Output the (X, Y) coordinate of the center of the cell containing the given text.  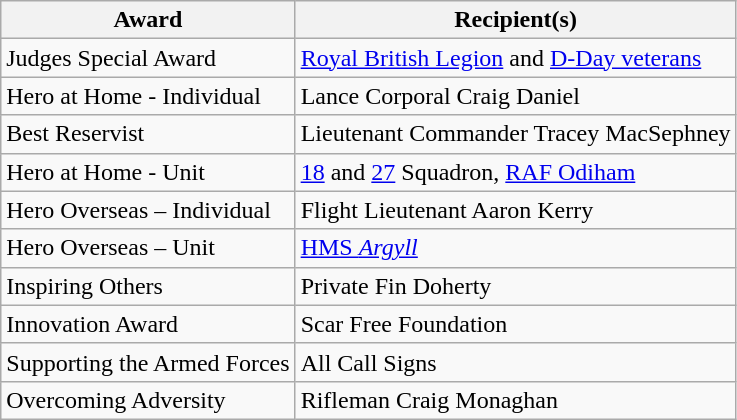
Hero at Home - Individual (148, 96)
HMS Argyll (516, 248)
Innovation Award (148, 324)
Flight Lieutenant Aaron Kerry (516, 210)
Hero Overseas – Individual (148, 210)
Rifleman Craig Monaghan (516, 400)
Best Reservist (148, 134)
18 and 27 Squadron, RAF Odiham (516, 172)
Hero Overseas – Unit (148, 248)
Private Fin Doherty (516, 286)
Award (148, 20)
Judges Special Award (148, 58)
Lieutenant Commander Tracey MacSephney (516, 134)
Scar Free Foundation (516, 324)
Lance Corporal Craig Daniel (516, 96)
All Call Signs (516, 362)
Inspiring Others (148, 286)
Recipient(s) (516, 20)
Hero at Home - Unit (148, 172)
Supporting the Armed Forces (148, 362)
Royal British Legion and D-Day veterans (516, 58)
Overcoming Adversity (148, 400)
